Detect which cell encompasses the target text, then output its [x, y] center coordinate. 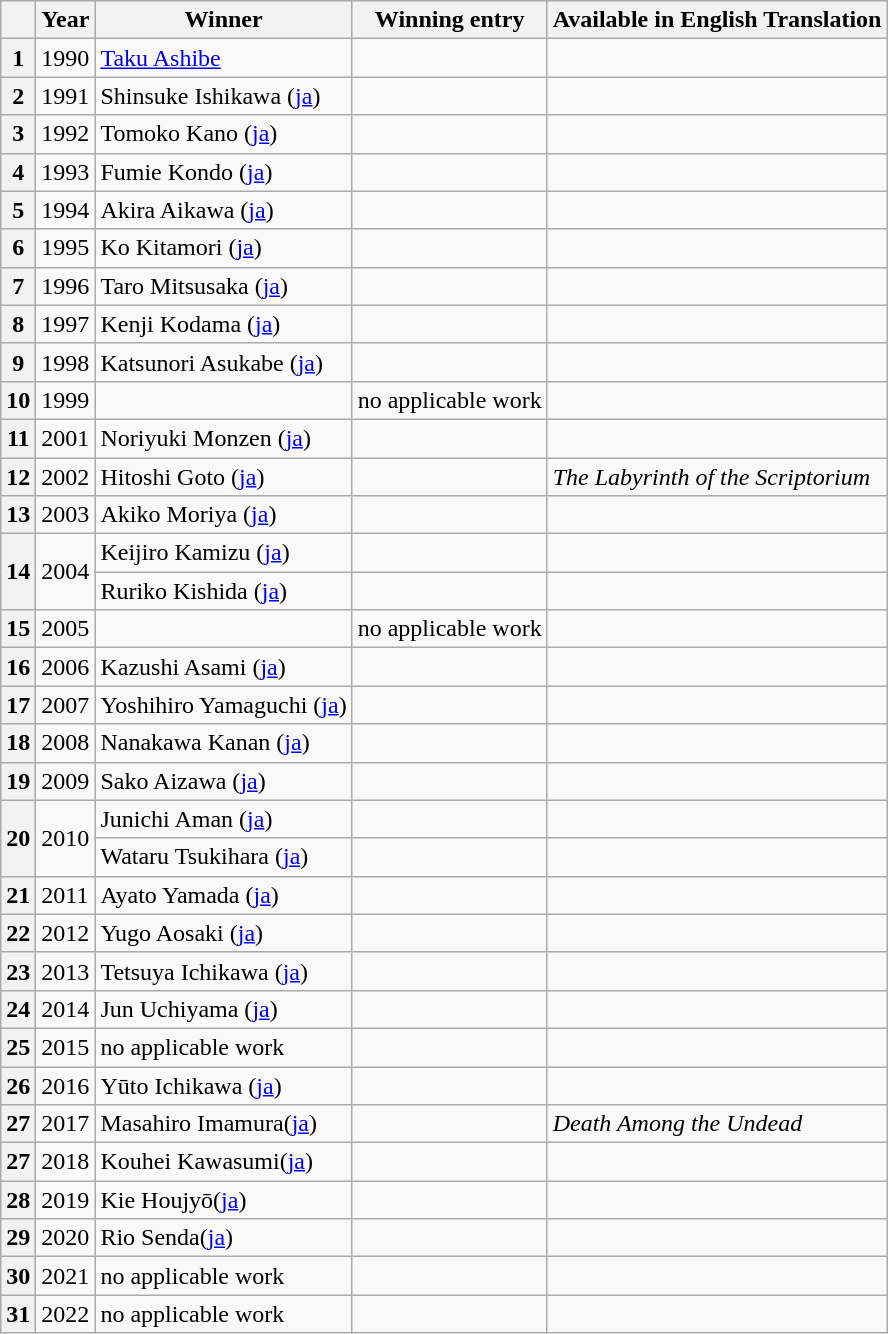
Katsunori Asukabe (ja) [224, 362]
Noriyuki Monzen (ja) [224, 438]
Ruriko Kishida (ja) [224, 591]
31 [18, 1314]
Masahiro Imamura(ja) [224, 1124]
Rio Senda(ja) [224, 1238]
13 [18, 515]
1994 [66, 210]
30 [18, 1276]
2013 [66, 971]
Yugo Aosaki (ja) [224, 933]
6 [18, 248]
1 [18, 58]
2005 [66, 629]
26 [18, 1085]
Taku Ashibe [224, 58]
1992 [66, 134]
1997 [66, 324]
Winning entry [450, 20]
Ko Kitamori (ja) [224, 248]
2021 [66, 1276]
Fumie Kondo (ja) [224, 172]
1999 [66, 400]
2020 [66, 1238]
Kenji Kodama (ja) [224, 324]
1996 [66, 286]
Tomoko Kano (ja) [224, 134]
16 [18, 667]
Kazushi Asami (ja) [224, 667]
12 [18, 477]
2006 [66, 667]
The Labyrinth of the Scriptorium [717, 477]
14 [18, 572]
2011 [66, 895]
Year [66, 20]
Shinsuke Ishikawa (ja) [224, 96]
2016 [66, 1085]
23 [18, 971]
2003 [66, 515]
Kouhei Kawasumi(ja) [224, 1162]
1991 [66, 96]
2019 [66, 1200]
Junichi Aman (ja) [224, 819]
29 [18, 1238]
2002 [66, 477]
15 [18, 629]
25 [18, 1047]
2022 [66, 1314]
1998 [66, 362]
7 [18, 286]
1995 [66, 248]
Akiko Moriya (ja) [224, 515]
9 [18, 362]
Winner [224, 20]
Ayato Yamada (ja) [224, 895]
2012 [66, 933]
2015 [66, 1047]
Kie Houjyō(ja) [224, 1200]
Sako Aizawa (ja) [224, 781]
20 [18, 838]
2001 [66, 438]
Yoshihiro Yamaguchi (ja) [224, 705]
17 [18, 705]
1993 [66, 172]
4 [18, 172]
Tetsuya Ichikawa (ja) [224, 971]
2017 [66, 1124]
5 [18, 210]
19 [18, 781]
11 [18, 438]
21 [18, 895]
2018 [66, 1162]
3 [18, 134]
2004 [66, 572]
Death Among the Undead [717, 1124]
2007 [66, 705]
22 [18, 933]
Hitoshi Goto (ja) [224, 477]
2010 [66, 838]
Wataru Tsukihara (ja) [224, 857]
2008 [66, 743]
2009 [66, 781]
Akira Aikawa (ja) [224, 210]
8 [18, 324]
2014 [66, 1009]
24 [18, 1009]
2 [18, 96]
10 [18, 400]
Taro Mitsusaka (ja) [224, 286]
1990 [66, 58]
18 [18, 743]
Nanakawa Kanan (ja) [224, 743]
Available in English Translation [717, 20]
Jun Uchiyama (ja) [224, 1009]
28 [18, 1200]
Keijiro Kamizu (ja) [224, 553]
Yūto Ichikawa (ja) [224, 1085]
